From the cell containing the given text, extract its center point as [X, Y] coordinate. 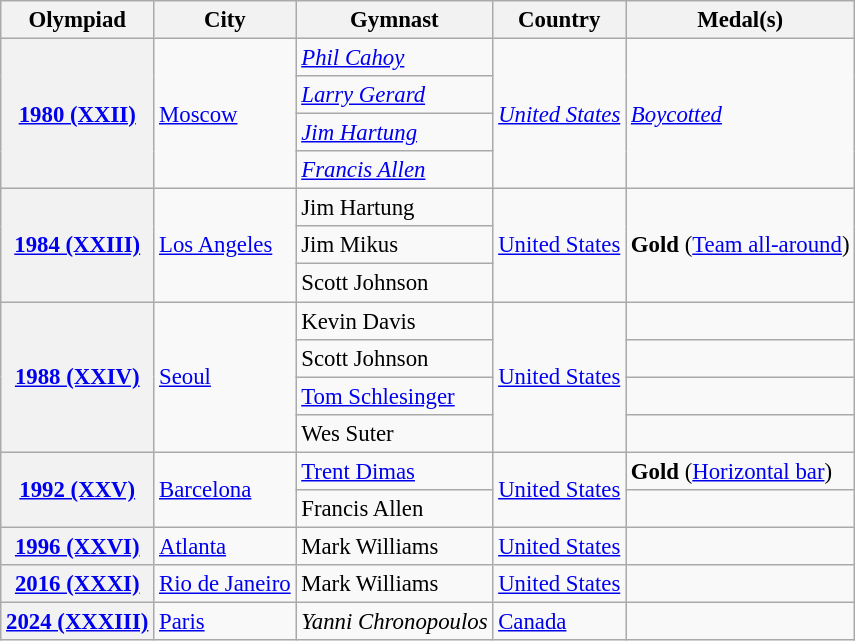
Wes Suter [394, 433]
Moscow [225, 114]
1988 (XXIV) [78, 377]
Olympiad [78, 20]
Yanni Chronopoulos [394, 621]
1984 (XXIII) [78, 246]
Gymnast [394, 20]
Larry Gerard [394, 95]
2016 (XXXI) [78, 584]
1992 (XXV) [78, 490]
Medal(s) [740, 20]
1996 (XXVI) [78, 546]
Gold (Team all-around) [740, 246]
Seoul [225, 377]
Rio de Janeiro [225, 584]
Kevin Davis [394, 321]
Canada [560, 621]
2024 (XXXIII) [78, 621]
Phil Cahoy [394, 58]
Tom Schlesinger [394, 396]
Jim Mikus [394, 245]
City [225, 20]
Los Angeles [225, 246]
Atlanta [225, 546]
Barcelona [225, 490]
Country [560, 20]
Gold (Horizontal bar) [740, 471]
Trent Dimas [394, 471]
1980 (XXII) [78, 114]
Boycotted [740, 114]
Paris [225, 621]
